From the cell containing the given text, extract its center point as [x, y] coordinate. 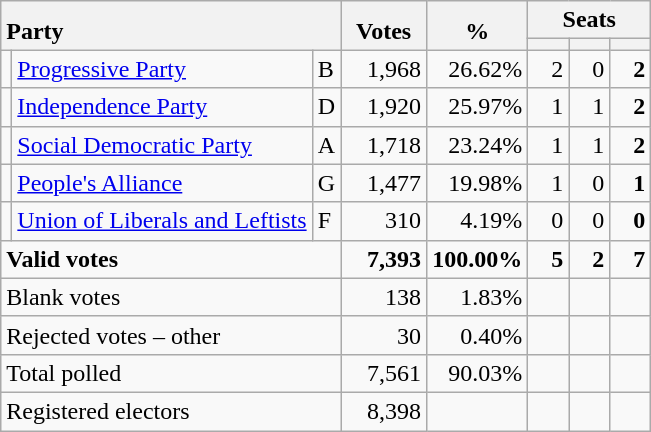
23.24% [478, 145]
Independence Party [162, 107]
1,968 [384, 69]
Progressive Party [162, 69]
100.00% [478, 259]
1,477 [384, 183]
7,561 [384, 373]
D [326, 107]
30 [384, 335]
0.40% [478, 335]
25.97% [478, 107]
Valid votes [171, 259]
7,393 [384, 259]
1,718 [384, 145]
5 [548, 259]
7 [630, 259]
Seats [590, 20]
Union of Liberals and Leftists [162, 221]
B [326, 69]
26.62% [478, 69]
% [478, 26]
Blank votes [171, 297]
4.19% [478, 221]
Total polled [171, 373]
Party [171, 26]
1,920 [384, 107]
19.98% [478, 183]
Social Democratic Party [162, 145]
90.03% [478, 373]
F [326, 221]
People's Alliance [162, 183]
138 [384, 297]
8,398 [384, 411]
1.83% [478, 297]
Registered electors [171, 411]
Rejected votes – other [171, 335]
310 [384, 221]
A [326, 145]
G [326, 183]
Votes [384, 26]
